Pinpoint the cell where the given text exists, returning its [x, y] midpoint coordinate. 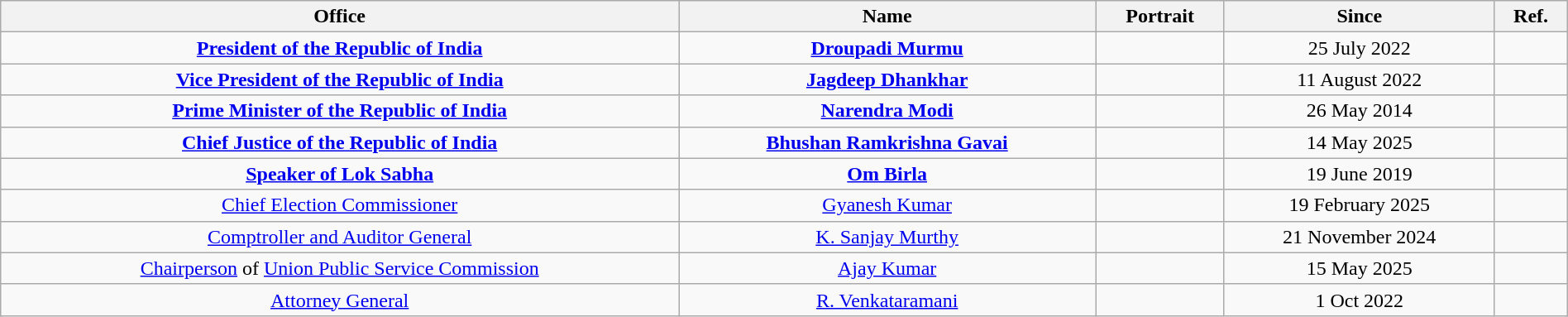
Droupadi Murmu [887, 48]
Gyanesh Kumar [887, 205]
Chairperson of Union Public Service Commission [340, 268]
15 May 2025 [1360, 268]
Office [340, 17]
26 May 2014 [1360, 111]
Comptroller and Auditor General [340, 237]
Since [1360, 17]
Ref. [1531, 17]
14 May 2025 [1360, 142]
Chief Justice of the Republic of India [340, 142]
Prime Minister of the Republic of India [340, 111]
25 July 2022 [1360, 48]
K. Sanjay Murthy [887, 237]
R. Venkataramani [887, 300]
11 August 2022 [1360, 79]
Ajay Kumar [887, 268]
19 June 2019 [1360, 174]
19 February 2025 [1360, 205]
Chief Election Commissioner [340, 205]
Name [887, 17]
1 Oct 2022 [1360, 300]
Speaker of Lok Sabha [340, 174]
21 November 2024 [1360, 237]
Narendra Modi [887, 111]
Portrait [1160, 17]
Om Birla [887, 174]
Jagdeep Dhankhar [887, 79]
President of the Republic of India [340, 48]
Bhushan Ramkrishna Gavai [887, 142]
Vice President of the Republic of India [340, 79]
Attorney General [340, 300]
